From the cell containing the given text, extract its center point as (X, Y) coordinate. 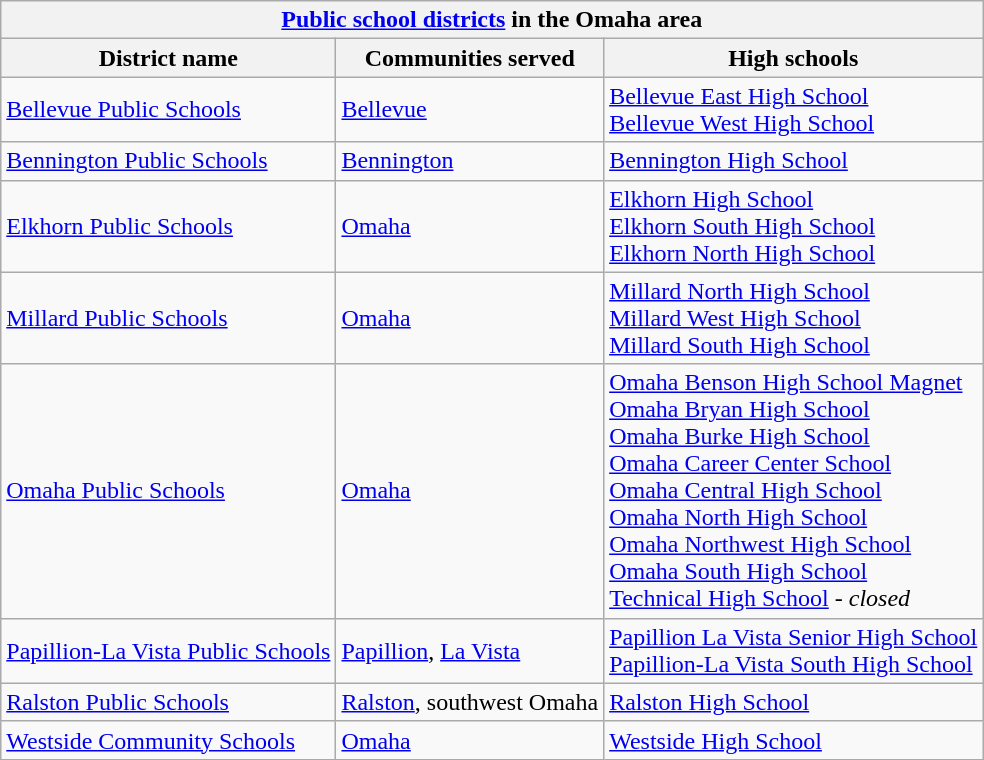
Millard Public Schools (168, 318)
Bellevue East High SchoolBellevue West High School (794, 110)
Papillion-La Vista Public Schools (168, 650)
Ralston High School (794, 702)
Bennington (470, 161)
Westside Community Schools (168, 740)
Elkhorn High SchoolElkhorn South High SchoolElkhorn North High School (794, 226)
Omaha Public Schools (168, 491)
Elkhorn Public Schools (168, 226)
Communities served (470, 58)
Public school districts in the Omaha area (492, 20)
Ralston Public Schools (168, 702)
Bennington High School (794, 161)
Papillion, La Vista (470, 650)
Ralston, southwest Omaha (470, 702)
Westside High School (794, 740)
Millard North High SchoolMillard West High SchoolMillard South High School (794, 318)
Papillion La Vista Senior High SchoolPapillion-La Vista South High School (794, 650)
Bellevue (470, 110)
High schools (794, 58)
Bellevue Public Schools (168, 110)
Bennington Public Schools (168, 161)
District name (168, 58)
